Find where the given text appears and provide that cell's center as [x, y] coordinate. 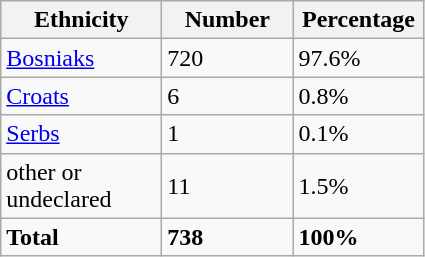
Serbs [82, 134]
738 [228, 237]
97.6% [358, 58]
Percentage [358, 20]
Total [82, 237]
Number [228, 20]
720 [228, 58]
Ethnicity [82, 20]
100% [358, 237]
1.5% [358, 186]
0.8% [358, 96]
6 [228, 96]
0.1% [358, 134]
11 [228, 186]
Bosniaks [82, 58]
other or undeclared [82, 186]
1 [228, 134]
Croats [82, 96]
